Detect which cell encompasses the target text, then output its (X, Y) center coordinate. 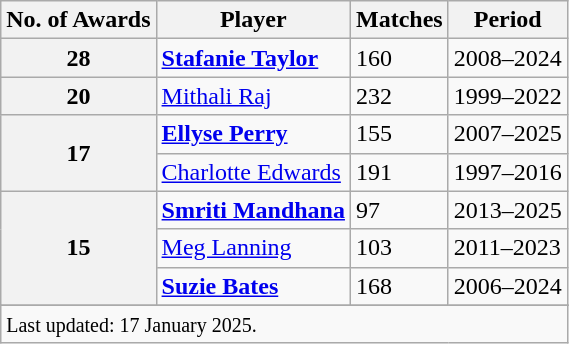
2008–2024 (508, 58)
1999–2022 (508, 96)
17 (78, 153)
191 (399, 172)
15 (78, 248)
28 (78, 58)
Stafanie Taylor (253, 58)
Ellyse Perry (253, 134)
Smriti Mandhana (253, 210)
1997–2016 (508, 172)
232 (399, 96)
Matches (399, 20)
97 (399, 210)
Charlotte Edwards (253, 172)
103 (399, 248)
No. of Awards (78, 20)
155 (399, 134)
Last updated: 17 January 2025. (284, 324)
2006–2024 (508, 286)
2007–2025 (508, 134)
Mithali Raj (253, 96)
Player (253, 20)
2013–2025 (508, 210)
Period (508, 20)
2011–2023 (508, 248)
Meg Lanning (253, 248)
Suzie Bates (253, 286)
168 (399, 286)
20 (78, 96)
160 (399, 58)
